For the text-containing cell, return its midpoint in (X, Y) coordinate format. 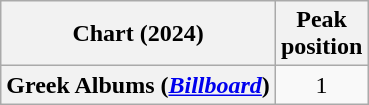
Peakposition (321, 34)
1 (321, 85)
Greek Albums (Billboard) (138, 85)
Chart (2024) (138, 34)
